Return the [X, Y] coordinate for the center point of the cell that contains the specified text.  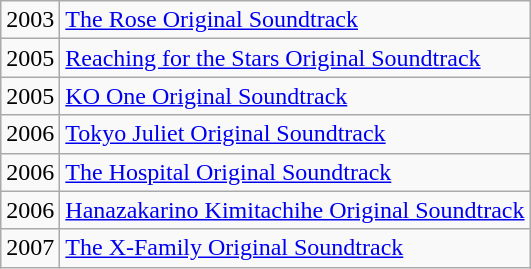
Hanazakarino Kimitachihe Original Soundtrack [295, 210]
2007 [30, 248]
Tokyo Juliet Original Soundtrack [295, 134]
Reaching for the Stars Original Soundtrack [295, 58]
2003 [30, 20]
The Rose Original Soundtrack [295, 20]
KO One Original Soundtrack [295, 96]
The Hospital Original Soundtrack [295, 172]
The X-Family Original Soundtrack [295, 248]
